Capture the cell that displays the provided text and extract its [X, Y] central coordinate. 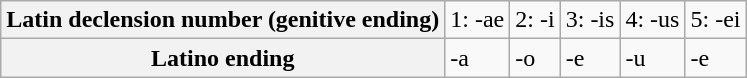
2: -i [535, 20]
4: -us [652, 20]
3: -is [590, 20]
Latin declension number (genitive ending) [223, 20]
-a [478, 58]
-u [652, 58]
Latino ending [223, 58]
-o [535, 58]
5: -ei [716, 20]
1: -ae [478, 20]
